Return the (x, y) coordinate for the center point of the cell that contains the specified text.  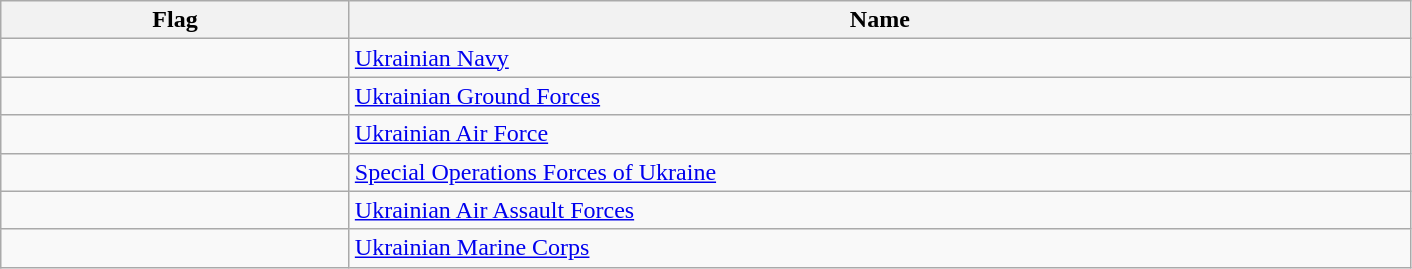
Ukrainian Air Assault Forces (880, 210)
Special Operations Forces of Ukraine (880, 172)
Ukrainian Navy (880, 58)
Flag (176, 20)
Ukrainian Marine Corps (880, 248)
Ukrainian Ground Forces (880, 96)
Ukrainian Air Force (880, 134)
Name (880, 20)
